Identify which cell holds the provided text, then report its [X, Y] central coordinate. 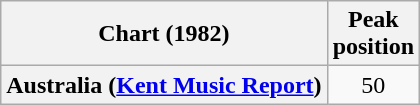
Australia (Kent Music Report) [164, 85]
Peakposition [373, 34]
50 [373, 85]
Chart (1982) [164, 34]
